Output the [x, y] coordinate of the center of the cell containing the given text.  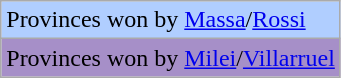
Provinces won by Massa/Rossi [171, 20]
Provinces won by Milei/Villarruel [171, 58]
